Detect which cell encompasses the target text, then output its (x, y) center coordinate. 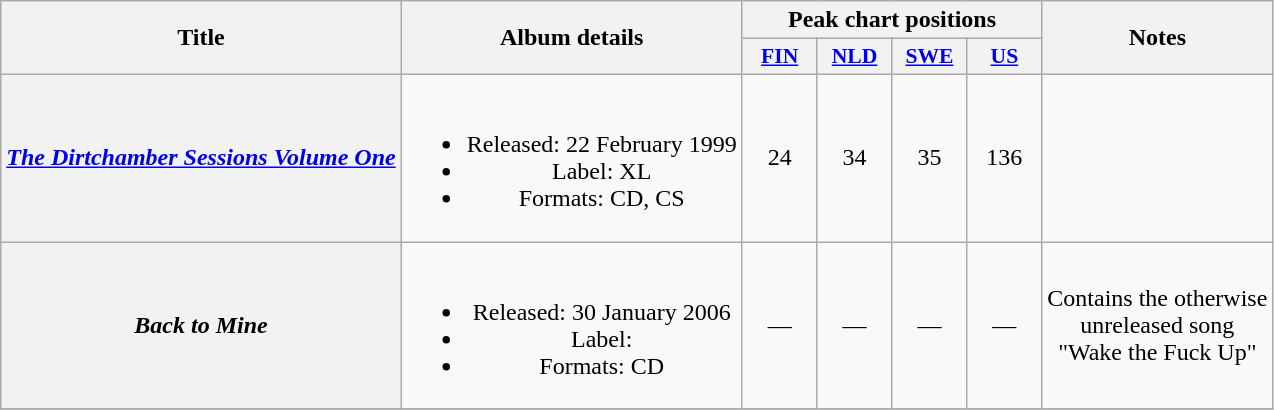
Title (201, 38)
Released: 22 February 1999Label: XLFormats: CD, CS (572, 158)
SWE (930, 57)
FIN (780, 57)
Back to Mine (201, 326)
Album details (572, 38)
Notes (1158, 38)
US (1004, 57)
The Dirtchamber Sessions Volume One (201, 158)
136 (1004, 158)
35 (930, 158)
34 (854, 158)
NLD (854, 57)
Peak chart positions (892, 20)
Released: 30 January 2006Label: Formats: CD (572, 326)
24 (780, 158)
Contains the otherwise unreleased song "Wake the Fuck Up" (1158, 326)
